Provide the [X, Y] coordinate of the cell's center where the given text is located.  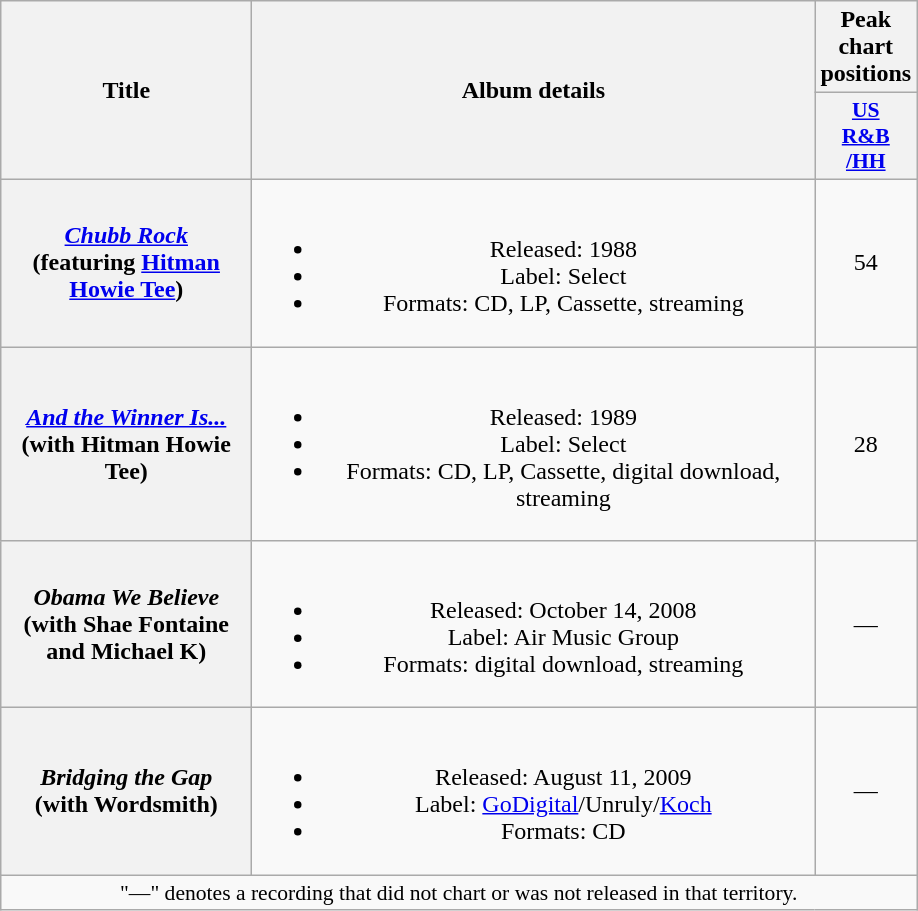
Released: 1989Label: SelectFormats: CD, LP, Cassette, digital download, streaming [534, 443]
Album details [534, 90]
Peak chart positions [866, 47]
And the Winner Is...(with Hitman Howie Tee) [126, 443]
Released: 1988Label: SelectFormats: CD, LP, Cassette, streaming [534, 262]
USR&B/HH [866, 136]
Released: August 11, 2009Label: GoDigital/Unruly/KochFormats: CD [534, 792]
Chubb Rock(featuring Hitman Howie Tee) [126, 262]
Title [126, 90]
Obama We Believe(with Shae Fontaine and Michael K) [126, 624]
Bridging the Gap(with Wordsmith) [126, 792]
28 [866, 443]
Released: October 14, 2008Label: Air Music GroupFormats: digital download, streaming [534, 624]
"—" denotes a recording that did not chart or was not released in that territory. [459, 893]
54 [866, 262]
